Scan for the cell matching the given text and deliver its [X, Y] coordinate at center. 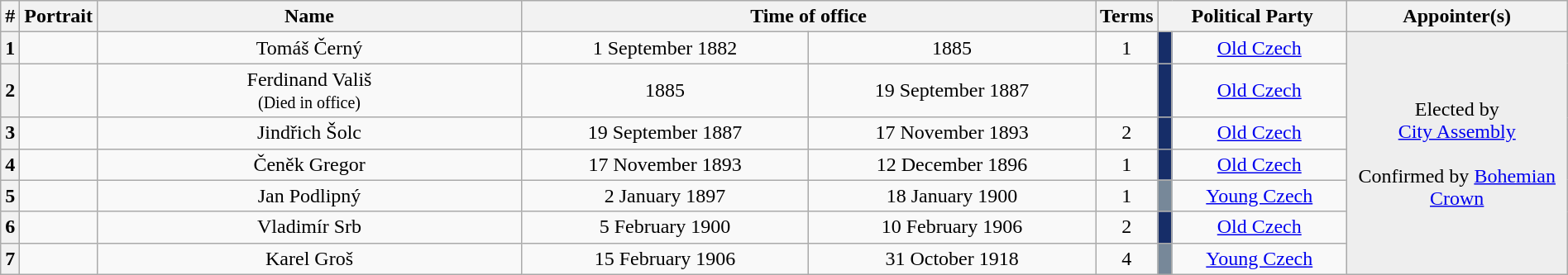
5 [10, 196]
Tomáš Černý [309, 48]
12 December 1896 [953, 164]
Portrait [59, 17]
Vladimír Srb [309, 227]
Jan Podlipný [309, 196]
Karel Groš [309, 258]
Elected byCity AssemblyConfirmed by Bohemian Crown [1457, 154]
3 [10, 133]
# [10, 17]
Time of office [809, 17]
6 [10, 227]
2 January 1897 [665, 196]
Čeněk Gregor [309, 164]
Appointer(s) [1457, 17]
5 February 1900 [665, 227]
31 October 1918 [953, 258]
Name [309, 17]
1 September 1882 [665, 48]
Political Party [1252, 17]
10 February 1906 [953, 227]
15 February 1906 [665, 258]
Ferdinand Vališ(Died in office) [309, 91]
7 [10, 258]
Jindřich Šolc [309, 133]
18 January 1900 [953, 196]
Terms [1127, 17]
